Identify which cell holds the provided text, then report its [x, y] central coordinate. 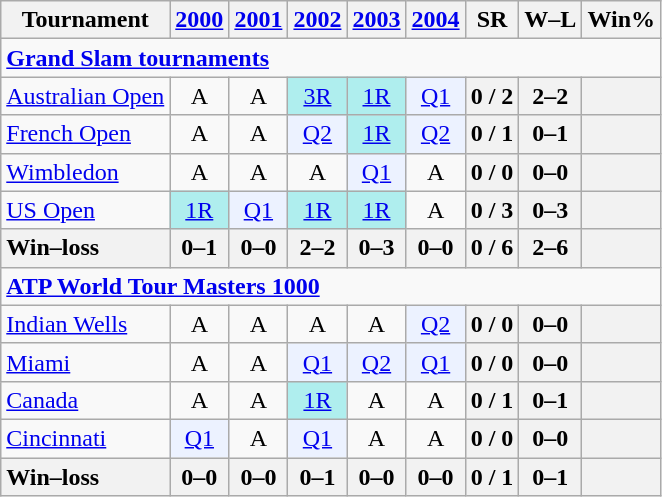
Cincinnati [86, 438]
2001 [258, 20]
Win% [622, 20]
2000 [200, 20]
2–6 [550, 248]
SR [492, 20]
French Open [86, 134]
US Open [86, 210]
Wimbledon [86, 172]
Canada [86, 400]
0 / 2 [492, 96]
3R [318, 96]
Indian Wells [86, 324]
0 / 3 [492, 210]
2002 [318, 20]
ATP World Tour Masters 1000 [331, 286]
0 / 6 [492, 248]
Grand Slam tournaments [331, 58]
Tournament [86, 20]
W–L [550, 20]
Australian Open [86, 96]
Miami [86, 362]
2004 [436, 20]
2003 [376, 20]
